Find where the given text appears and provide that cell's center as (X, Y) coordinate. 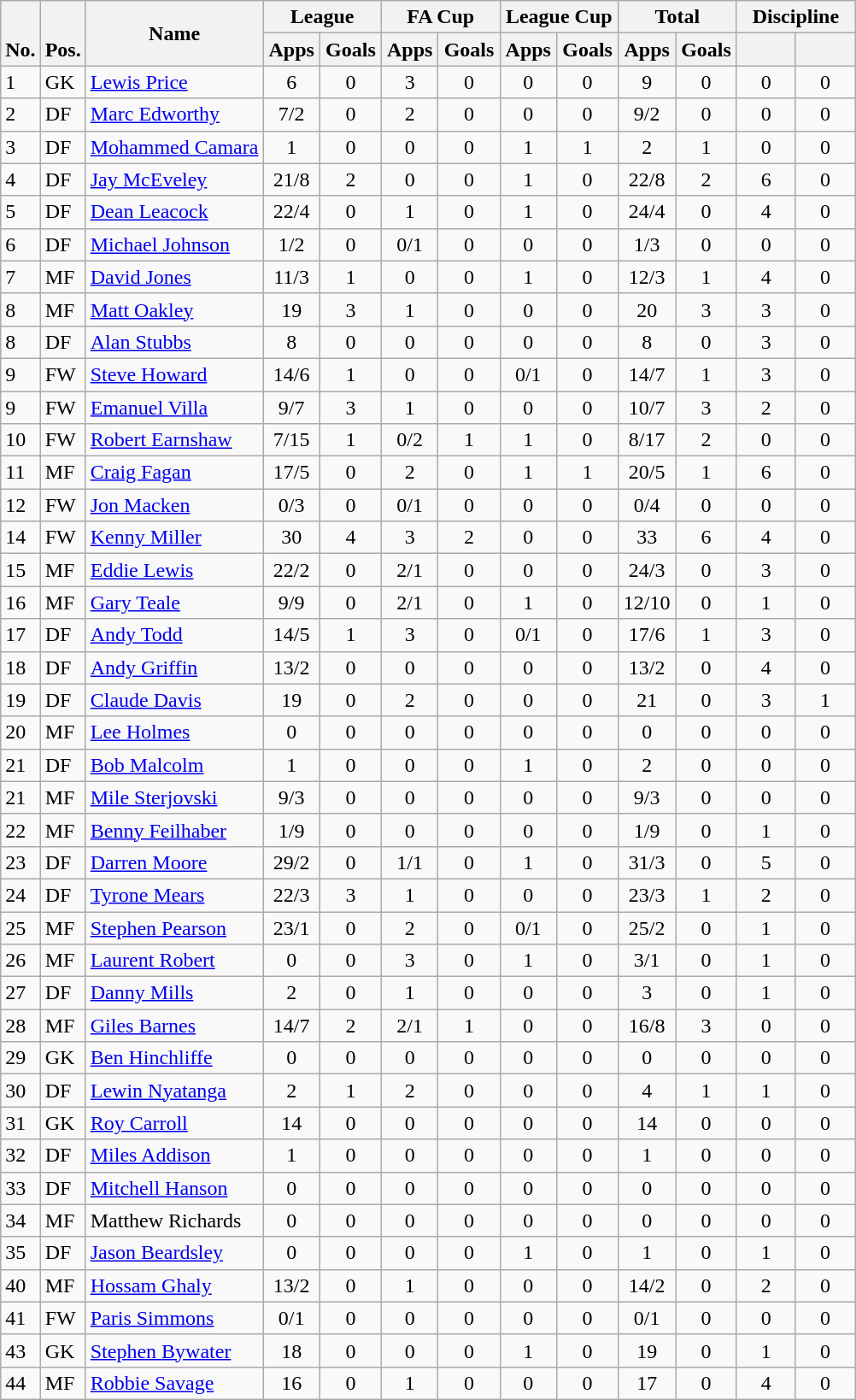
7 (21, 277)
Emanuel Villa (174, 408)
22/8 (648, 179)
1/2 (292, 244)
Steve Howard (174, 374)
Paris Simmons (174, 1318)
David Jones (174, 277)
7/15 (292, 440)
17/6 (648, 635)
0/3 (292, 505)
Stephen Bywater (174, 1350)
Craig Fagan (174, 473)
Lee Holmes (174, 732)
35 (21, 1253)
9/7 (292, 408)
12/3 (648, 277)
9/2 (648, 115)
Laurent Robert (174, 961)
0/2 (410, 440)
28 (21, 1026)
Alan Stubbs (174, 342)
9/9 (292, 603)
31/3 (648, 862)
23/1 (292, 927)
22/4 (292, 212)
24 (21, 895)
Lewin Nyatanga (174, 1091)
26 (21, 961)
Robbie Savage (174, 1383)
10/7 (648, 408)
Ben Hinchliffe (174, 1058)
Stephen Pearson (174, 927)
Roy Carroll (174, 1123)
Bob Malcolm (174, 765)
0/4 (648, 505)
Benny Feilhaber (174, 830)
League Cup (559, 17)
No. (21, 33)
22/2 (292, 570)
22/3 (292, 895)
Robert Earnshaw (174, 440)
17/5 (292, 473)
Michael Johnson (174, 244)
14/2 (648, 1285)
14/5 (292, 635)
29 (21, 1058)
31 (21, 1123)
Jason Beardsley (174, 1253)
Giles Barnes (174, 1026)
10 (21, 440)
Matt Oakley (174, 309)
41 (21, 1318)
Hossam Ghaly (174, 1285)
1/1 (410, 862)
8/17 (648, 440)
Discipline (796, 17)
27 (21, 993)
16/8 (648, 1026)
Claude Davis (174, 700)
Matthew Richards (174, 1221)
7/2 (292, 115)
League (323, 17)
Mile Sterjovski (174, 797)
Kenny Miller (174, 538)
20/5 (648, 473)
12 (21, 505)
Jon Macken (174, 505)
Darren Moore (174, 862)
14/6 (292, 374)
11 (21, 473)
Miles Addison (174, 1156)
24/3 (648, 570)
Andy Griffin (174, 668)
43 (21, 1350)
25/2 (648, 927)
29/2 (292, 862)
25 (21, 927)
40 (21, 1285)
Andy Todd (174, 635)
Eddie Lewis (174, 570)
22 (21, 830)
Gary Teale (174, 603)
Lewis Price (174, 82)
32 (21, 1156)
1/3 (648, 244)
Pos. (63, 33)
Mitchell Hanson (174, 1188)
Marc Edworthy (174, 115)
34 (21, 1221)
Mohammed Camara (174, 147)
23 (21, 862)
Danny Mills (174, 993)
Dean Leacock (174, 212)
Tyrone Mears (174, 895)
23/3 (648, 895)
21/8 (292, 179)
3/1 (648, 961)
12/10 (648, 603)
11/3 (292, 277)
Name (174, 33)
24/4 (648, 212)
Total (678, 17)
FA Cup (441, 17)
Jay McEveley (174, 179)
44 (21, 1383)
15 (21, 570)
